Search for the cell housing the specified text and yield its [x, y] center coordinate. 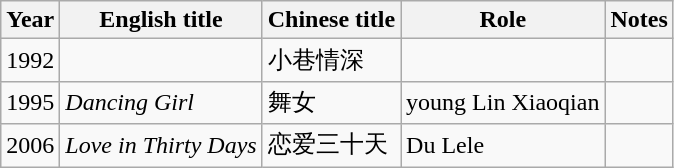
舞女 [331, 102]
1995 [30, 102]
Role [503, 20]
English title [161, 20]
Notes [639, 20]
Year [30, 20]
Love in Thirty Days [161, 146]
Du Lele [503, 146]
小巷情深 [331, 60]
young Lin Xiaoqian [503, 102]
2006 [30, 146]
1992 [30, 60]
Dancing Girl [161, 102]
恋爱三十天 [331, 146]
Chinese title [331, 20]
